Detect which cell encompasses the target text, then output its (x, y) center coordinate. 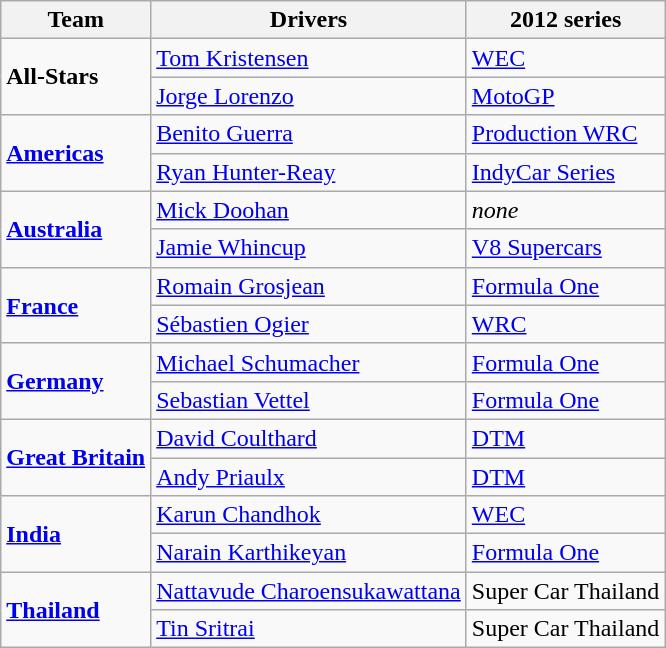
Nattavude Charoensukawattana (309, 591)
Jorge Lorenzo (309, 96)
Production WRC (566, 134)
Romain Grosjean (309, 286)
MotoGP (566, 96)
Drivers (309, 20)
2012 series (566, 20)
Great Britain (76, 457)
Jamie Whincup (309, 248)
Karun Chandhok (309, 515)
Team (76, 20)
Thailand (76, 610)
IndyCar Series (566, 172)
none (566, 210)
All-Stars (76, 77)
France (76, 305)
Germany (76, 381)
Sébastien Ogier (309, 324)
Ryan Hunter-Reay (309, 172)
WRC (566, 324)
David Coulthard (309, 438)
Michael Schumacher (309, 362)
Australia (76, 229)
India (76, 534)
Benito Guerra (309, 134)
V8 Supercars (566, 248)
Andy Priaulx (309, 477)
Sebastian Vettel (309, 400)
Americas (76, 153)
Tom Kristensen (309, 58)
Narain Karthikeyan (309, 553)
Tin Sritrai (309, 629)
Mick Doohan (309, 210)
